Return the (X, Y) coordinate for the center point of the cell that contains the specified text.  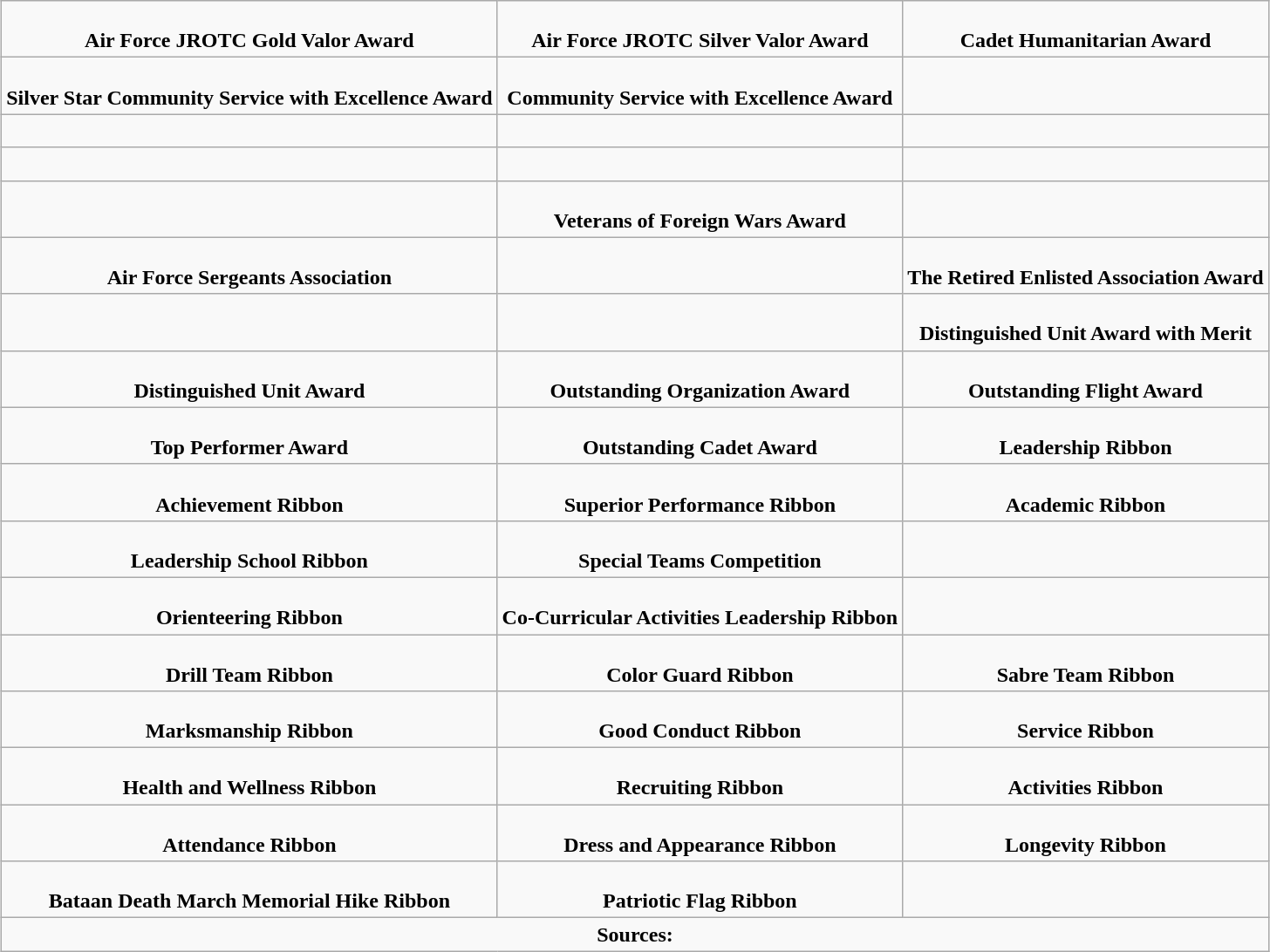
Health and Wellness Ribbon (249, 776)
Veterans of Foreign Wars Award (700, 209)
Sabre Team Ribbon (1086, 663)
Silver Star Community Service with Excellence Award (249, 85)
Activities Ribbon (1086, 776)
Top Performer Award (249, 436)
Air Force JROTC Gold Valor Award (249, 30)
Patriotic Flag Ribbon (700, 889)
Co-Curricular Activities Leadership Ribbon (700, 605)
Outstanding Cadet Award (700, 436)
Bataan Death March Memorial Hike Ribbon (249, 889)
Special Teams Competition (700, 549)
Outstanding Flight Award (1086, 378)
Academic Ribbon (1086, 492)
Outstanding Organization Award (700, 378)
Achievement Ribbon (249, 492)
Orienteering Ribbon (249, 605)
Cadet Humanitarian Award (1086, 30)
Distinguished Unit Award (249, 378)
Sources: (635, 935)
Superior Performance Ribbon (700, 492)
Leadership Ribbon (1086, 436)
Drill Team Ribbon (249, 663)
Community Service with Excellence Award (700, 85)
Dress and Appearance Ribbon (700, 833)
Distinguished Unit Award with Merit (1086, 323)
Recruiting Ribbon (700, 776)
Leadership School Ribbon (249, 549)
Attendance Ribbon (249, 833)
Longevity Ribbon (1086, 833)
Color Guard Ribbon (700, 663)
Service Ribbon (1086, 720)
Good Conduct Ribbon (700, 720)
Air Force Sergeants Association (249, 265)
Marksmanship Ribbon (249, 720)
The Retired Enlisted Association Award (1086, 265)
Air Force JROTC Silver Valor Award (700, 30)
